Extract the [X, Y] coordinate from the center of the cell holding the provided text.  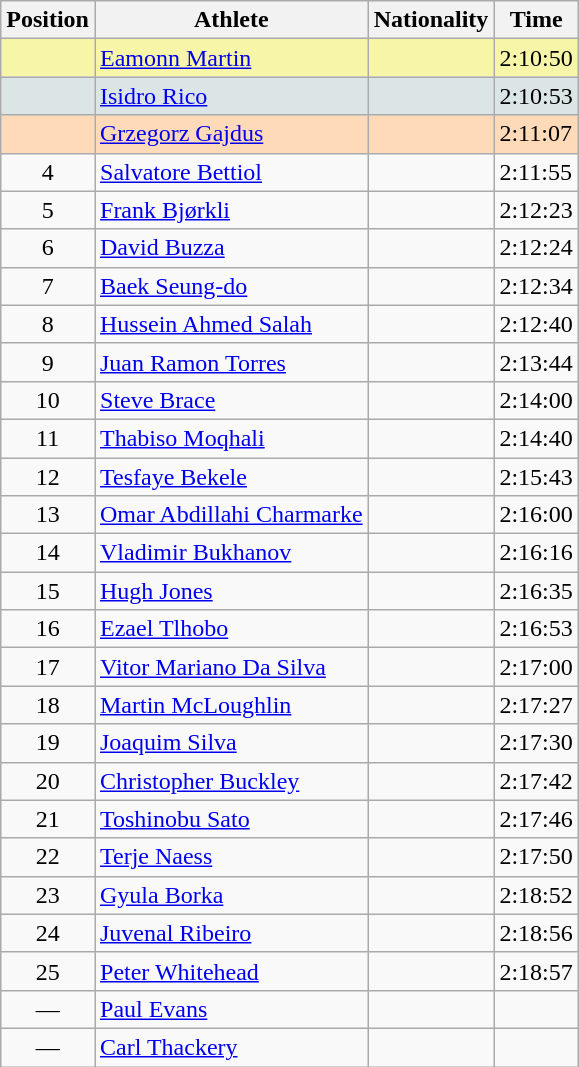
2:13:44 [536, 362]
Peter Whitehead [231, 971]
Omar Abdillahi Charmarke [231, 515]
Baek Seung-do [231, 286]
2:17:42 [536, 781]
6 [48, 248]
Hussein Ahmed Salah [231, 324]
Steve Brace [231, 400]
Paul Evans [231, 1009]
2:16:35 [536, 591]
12 [48, 477]
2:17:30 [536, 743]
Tesfaye Bekele [231, 477]
2:12:23 [536, 210]
Athlete [231, 20]
2:15:43 [536, 477]
17 [48, 667]
10 [48, 400]
2:14:40 [536, 438]
Juvenal Ribeiro [231, 933]
19 [48, 743]
Time [536, 20]
Isidro Rico [231, 96]
22 [48, 857]
2:16:00 [536, 515]
15 [48, 591]
Toshinobu Sato [231, 819]
Position [48, 20]
2:11:55 [536, 172]
2:12:24 [536, 248]
Vladimir Bukhanov [231, 553]
2:16:53 [536, 629]
Terje Naess [231, 857]
2:10:53 [536, 96]
7 [48, 286]
2:11:07 [536, 134]
2:18:52 [536, 895]
Juan Ramon Torres [231, 362]
Hugh Jones [231, 591]
2:12:40 [536, 324]
2:14:00 [536, 400]
Gyula Borka [231, 895]
23 [48, 895]
8 [48, 324]
Frank Bjørkli [231, 210]
2:12:34 [536, 286]
14 [48, 553]
Nationality [431, 20]
Eamonn Martin [231, 58]
Ezael Tlhobo [231, 629]
2:16:16 [536, 553]
2:17:27 [536, 705]
24 [48, 933]
11 [48, 438]
Christopher Buckley [231, 781]
2:18:56 [536, 933]
21 [48, 819]
Martin McLoughlin [231, 705]
2:18:57 [536, 971]
Vitor Mariano Da Silva [231, 667]
2:17:00 [536, 667]
4 [48, 172]
16 [48, 629]
2:17:50 [536, 857]
Carl Thackery [231, 1047]
Joaquim Silva [231, 743]
2:10:50 [536, 58]
9 [48, 362]
5 [48, 210]
Grzegorz Gajdus [231, 134]
20 [48, 781]
Salvatore Bettiol [231, 172]
Thabiso Moqhali [231, 438]
25 [48, 971]
18 [48, 705]
13 [48, 515]
2:17:46 [536, 819]
David Buzza [231, 248]
